Identify which cell holds the provided text, then report its (x, y) central coordinate. 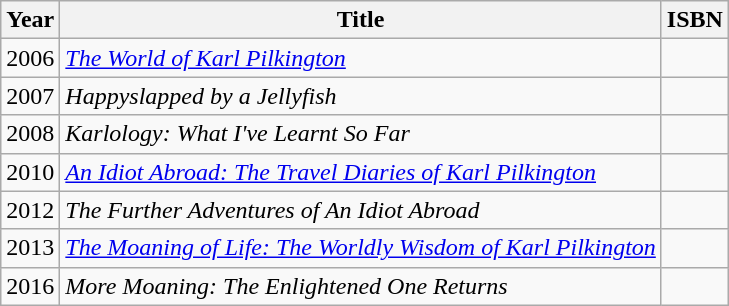
The Further Adventures of An Idiot Abroad (361, 210)
The World of Karl Pilkington (361, 58)
Happyslapped by a Jellyfish (361, 96)
The Moaning of Life: The Worldly Wisdom of Karl Pilkington (361, 248)
2006 (30, 58)
2012 (30, 210)
Karlology: What I've Learnt So Far (361, 134)
2008 (30, 134)
More Moaning: The Enlightened One Returns (361, 286)
2016 (30, 286)
An Idiot Abroad: The Travel Diaries of Karl Pilkington (361, 172)
ISBN (694, 20)
2010 (30, 172)
Year (30, 20)
Title (361, 20)
2013 (30, 248)
2007 (30, 96)
